Determine the (X, Y) coordinate at the center of the cell enclosing the given text.  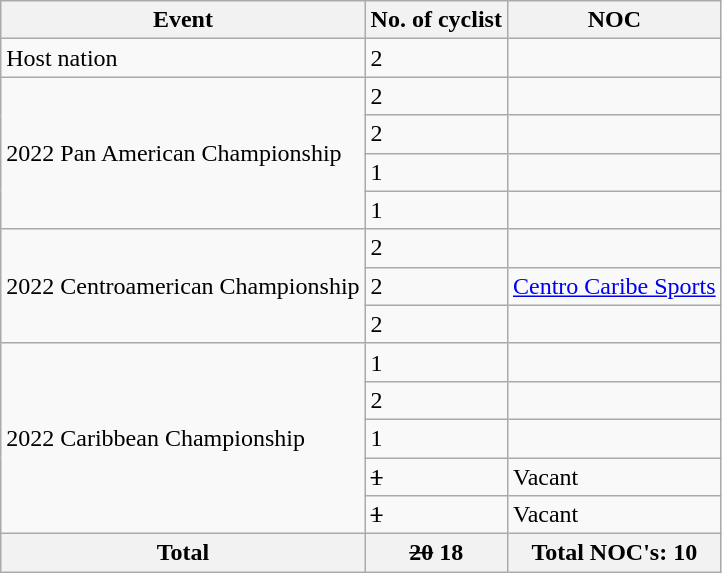
NOC (614, 20)
No. of cyclist (436, 20)
Total NOC's: 10 (614, 553)
Host nation (183, 58)
Event (183, 20)
2022 Pan American Championship (183, 153)
Centro Caribe Sports (614, 286)
Total (183, 553)
20 18 (436, 553)
2022 Caribbean Championship (183, 438)
2022 Centroamerican Championship (183, 286)
